Provide the (X, Y) coordinate of the cell's center where the given text is located.  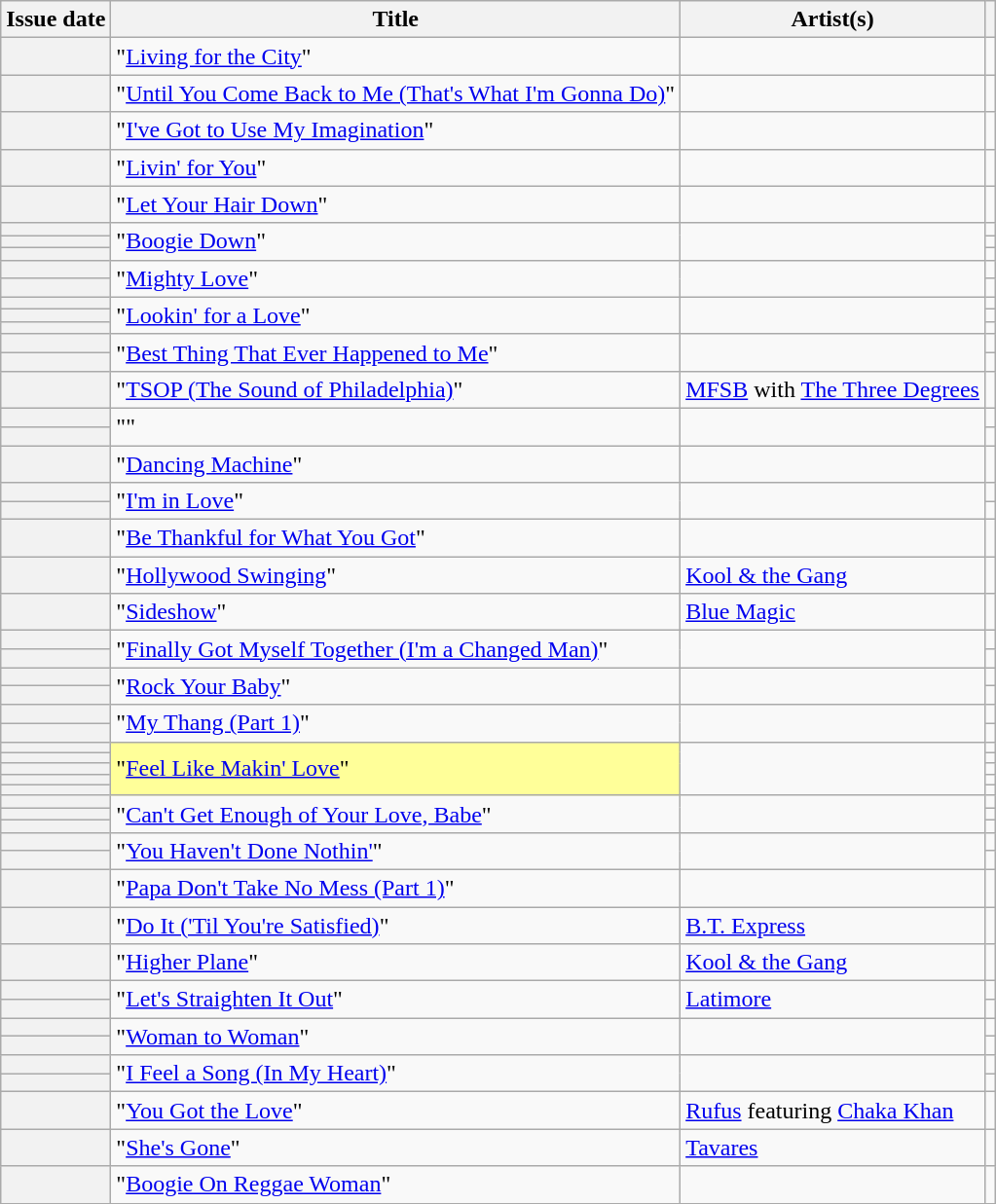
"I've Got to Use My Imagination" (395, 130)
"You Got the Love" (395, 1111)
"Higher Plane" (395, 963)
Title (395, 19)
"You Haven't Done Nothin'" (395, 851)
"Woman to Woman" (395, 1037)
Rufus featuring Chaka Khan (833, 1111)
"" (395, 426)
"Livin' for You" (395, 167)
"Papa Don't Take No Mess (Part 1)" (395, 888)
"Boogie On Reggae Woman" (395, 1185)
"Mighty Love" (395, 278)
"I'm in Love" (395, 501)
"I Feel a Song (In My Heart)" (395, 1074)
Artist(s) (833, 19)
"Finally Got Myself Together (I'm a Changed Man)" (395, 649)
"TSOP (The Sound of Philadelphia)" (395, 389)
Issue date (56, 19)
"Sideshow" (395, 612)
"Until You Come Back to Me (That's What I'm Gonna Do)" (395, 93)
"Do It ('Til You're Satisfied)" (395, 926)
"Can't Get Enough of Your Love, Babe" (395, 814)
Latimore (833, 1000)
MFSB with The Three Degrees (833, 389)
"My Thang (Part 1)" (395, 723)
"Living for the City" (395, 56)
"She's Gone" (395, 1148)
"Best Thing That Ever Happened to Me" (395, 352)
"Let's Straighten It Out" (395, 1000)
Blue Magic (833, 612)
"Dancing Machine" (395, 464)
"Boogie Down" (395, 241)
"Let Your Hair Down" (395, 204)
"Lookin' for a Love" (395, 315)
B.T. Express (833, 926)
"Be Thankful for What You Got" (395, 538)
"Rock Your Baby" (395, 686)
"Feel Like Makin' Love" (395, 769)
"Hollywood Swinging" (395, 575)
Tavares (833, 1148)
